For the text-containing cell, return its midpoint in [x, y] coordinate format. 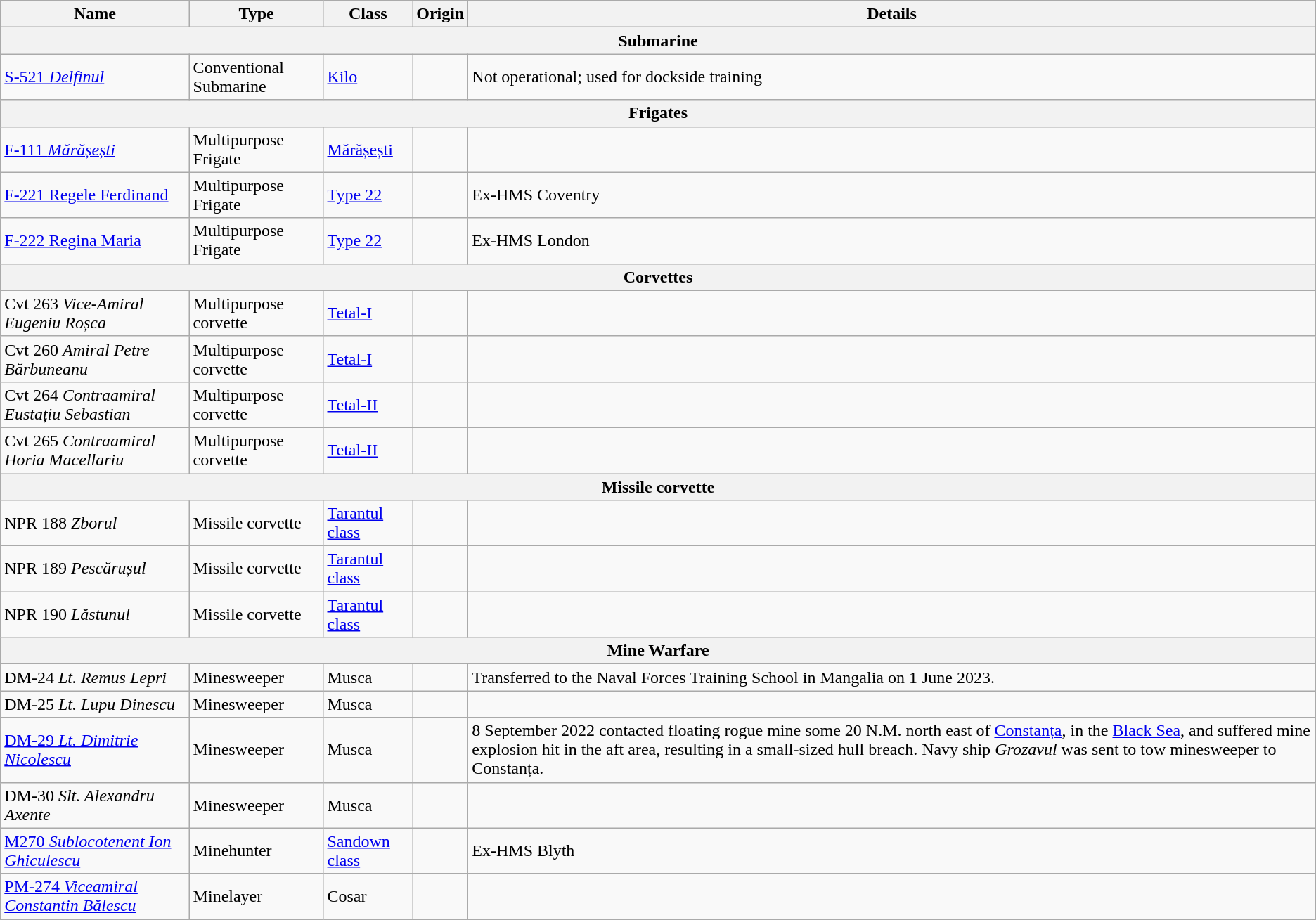
M270 Sublocotenent Ion Ghiculescu [95, 850]
DM-30 Slt. Alexandru Axente [95, 805]
Cvt 264 Contraamiral Eustațiu Sebastian [95, 405]
DM-25 Lt. Lupu Dinescu [95, 704]
Origin [440, 14]
Ex-HMS London [891, 240]
F-221 Regele Ferdinand [95, 195]
Details [891, 14]
S-521 Delfinul [95, 77]
Mărășești [368, 149]
Conventional Submarine [256, 77]
Transferred to the Naval Forces Training School in Mangalia on 1 June 2023. [891, 678]
NPR 190 Lăstunul [95, 614]
PM-274 Viceamiral Constantin Bălescu [95, 897]
NPR 189 Pescărușul [95, 569]
NPR 188 Zborul [95, 523]
Name [95, 14]
DM-24 Lt. Remus Lepri [95, 678]
Minehunter [256, 850]
Ex-HMS Blyth [891, 850]
Ex-HMS Coventry [891, 195]
Frigates [658, 113]
Submarine [658, 41]
F-111 Mărășești [95, 149]
Corvettes [658, 277]
Type [256, 14]
Cvt 263 Vice-Amiral Eugeniu Roșca [95, 313]
Sandown class [368, 850]
F-222 Regina Maria [95, 240]
Not operational; used for dockside training [891, 77]
Mine Warfare [658, 651]
Cvt 265 Contraamiral Horia Macellariu [95, 450]
DM-29 Lt. Dimitrie Nicolescu [95, 750]
Kilo [368, 77]
Minelayer [256, 897]
Cvt 260 Amiral Petre Bărbuneanu [95, 358]
Class [368, 14]
Cosar [368, 897]
